Capture the cell that displays the provided text and extract its (x, y) central coordinate. 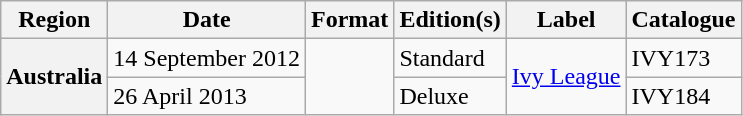
Australia (54, 77)
26 April 2013 (207, 96)
Region (54, 20)
IVY173 (684, 58)
Catalogue (684, 20)
Format (350, 20)
14 September 2012 (207, 58)
Date (207, 20)
Deluxe (450, 96)
Standard (450, 58)
Ivy League (566, 77)
Label (566, 20)
Edition(s) (450, 20)
IVY184 (684, 96)
